Extract the [x, y] coordinate from the center of the cell holding the provided text.  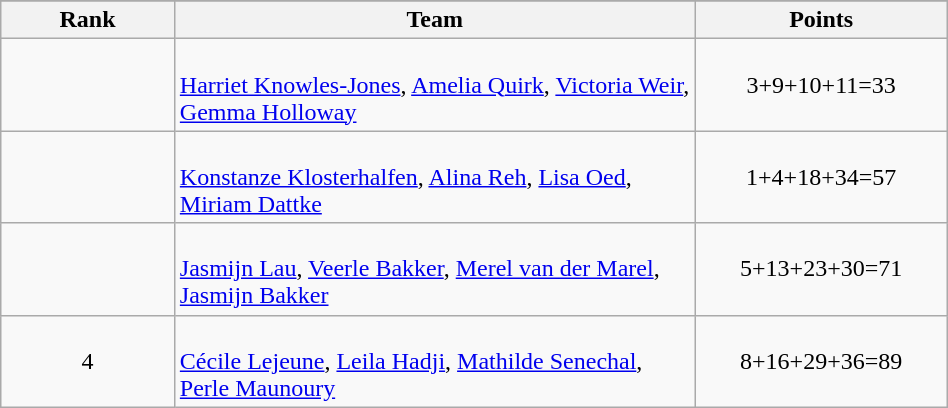
4 [88, 361]
Jasmijn Lau, Veerle Bakker, Merel van der Marel, Jasmijn Bakker [434, 269]
Team [434, 20]
Harriet Knowles-Jones, Amelia Quirk, Victoria Weir, Gemma Holloway [434, 85]
1+4+18+34=57 [821, 177]
Rank [88, 20]
Konstanze Klosterhalfen, Alina Reh, Lisa Oed, Miriam Dattke [434, 177]
8+16+29+36=89 [821, 361]
5+13+23+30=71 [821, 269]
3+9+10+11=33 [821, 85]
Cécile Lejeune, Leila Hadji, Mathilde Senechal, Perle Maunoury [434, 361]
Points [821, 20]
